From the cell containing the given text, extract its center point as [x, y] coordinate. 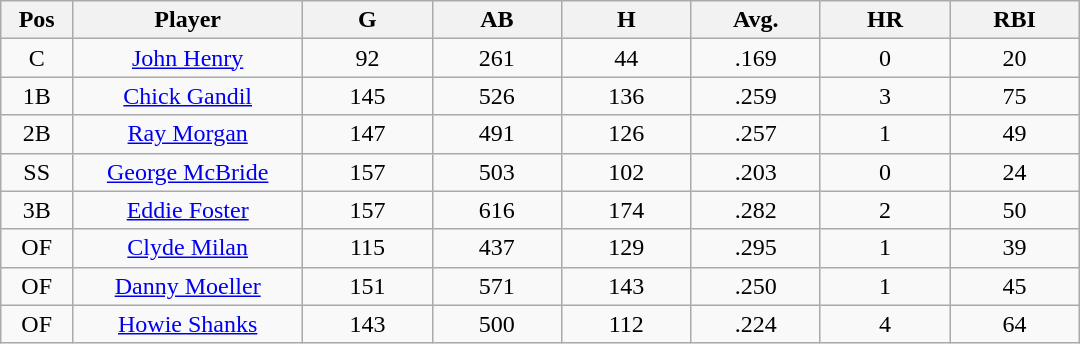
G [368, 20]
.224 [756, 324]
503 [496, 172]
Ray Morgan [188, 134]
112 [626, 324]
Clyde Milan [188, 248]
20 [1014, 58]
.295 [756, 248]
526 [496, 96]
500 [496, 324]
3 [884, 96]
.282 [756, 210]
571 [496, 286]
.250 [756, 286]
George McBride [188, 172]
45 [1014, 286]
136 [626, 96]
39 [1014, 248]
75 [1014, 96]
102 [626, 172]
64 [1014, 324]
50 [1014, 210]
126 [626, 134]
44 [626, 58]
2 [884, 210]
Danny Moeller [188, 286]
129 [626, 248]
2B [37, 134]
1B [37, 96]
C [37, 58]
147 [368, 134]
261 [496, 58]
49 [1014, 134]
.203 [756, 172]
145 [368, 96]
HR [884, 20]
.259 [756, 96]
491 [496, 134]
115 [368, 248]
437 [496, 248]
3B [37, 210]
H [626, 20]
92 [368, 58]
AB [496, 20]
SS [37, 172]
Pos [37, 20]
4 [884, 324]
616 [496, 210]
.169 [756, 58]
Player [188, 20]
24 [1014, 172]
RBI [1014, 20]
Howie Shanks [188, 324]
Avg. [756, 20]
Eddie Foster [188, 210]
151 [368, 286]
Chick Gandil [188, 96]
174 [626, 210]
John Henry [188, 58]
.257 [756, 134]
